Identify which cell holds the provided text, then report its [x, y] central coordinate. 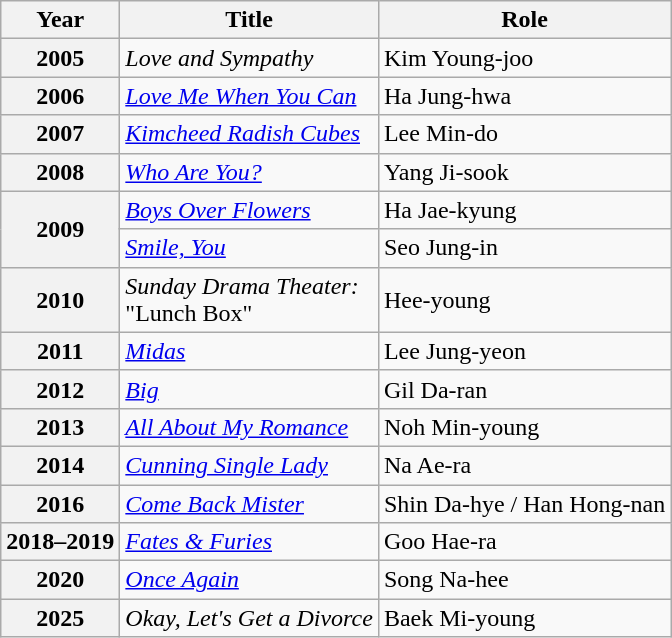
Kimcheed Radish Cubes [250, 134]
Kim Young-joo [524, 58]
2013 [60, 427]
2005 [60, 58]
2020 [60, 580]
2016 [60, 503]
2008 [60, 172]
Year [60, 20]
Hee-young [524, 300]
Ha Jae-kyung [524, 210]
Shin Da-hye / Han Hong-nan [524, 503]
Noh Min-young [524, 427]
Lee Jung-yeon [524, 351]
Big [250, 389]
2009 [60, 229]
Sunday Drama Theater:"Lunch Box" [250, 300]
2007 [60, 134]
2014 [60, 465]
Title [250, 20]
Okay, Let's Get a Divorce [250, 618]
Fates & Furies [250, 542]
All About My Romance [250, 427]
2012 [60, 389]
Lee Min-do [524, 134]
Cunning Single Lady [250, 465]
2006 [60, 96]
2010 [60, 300]
2018–2019 [60, 542]
Ha Jung-hwa [524, 96]
Love and Sympathy [250, 58]
Come Back Mister [250, 503]
Song Na-hee [524, 580]
Goo Hae-ra [524, 542]
2011 [60, 351]
Who Are You? [250, 172]
Gil Da-ran [524, 389]
Love Me When You Can [250, 96]
Once Again [250, 580]
Midas [250, 351]
Baek Mi-young [524, 618]
Role [524, 20]
2025 [60, 618]
Yang Ji-sook [524, 172]
Seo Jung-in [524, 248]
Smile, You [250, 248]
Na Ae-ra [524, 465]
Boys Over Flowers [250, 210]
